Find where the given text appears and provide that cell's center as [X, Y] coordinate. 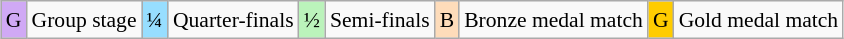
Bronze medal match [554, 20]
¼ [155, 20]
Group stage [84, 20]
B [448, 20]
Semi-finals [380, 20]
Gold medal match [759, 20]
Quarter-finals [234, 20]
½ [312, 20]
